Extract the (x, y) coordinate from the center of the cell holding the provided text.  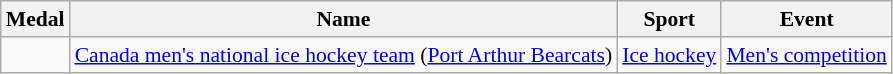
Ice hockey (669, 55)
Name (344, 19)
Canada men's national ice hockey team (Port Arthur Bearcats) (344, 55)
Men's competition (806, 55)
Sport (669, 19)
Event (806, 19)
Medal (36, 19)
